For the text-containing cell, return its midpoint in [X, Y] coordinate format. 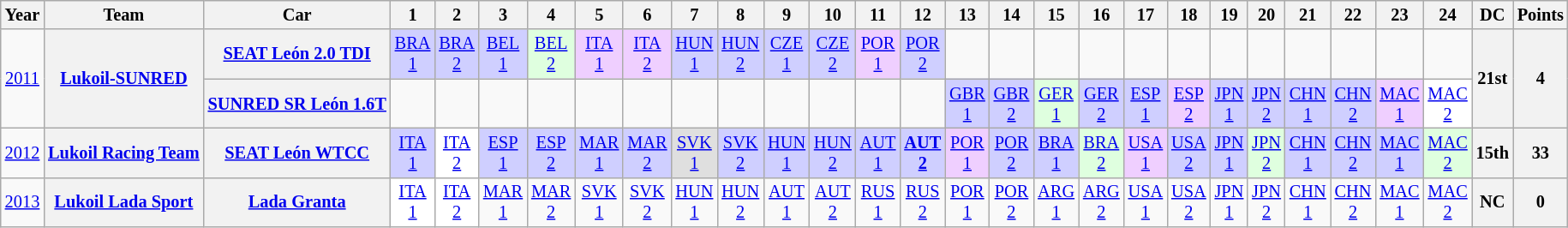
11 [878, 15]
21 [1308, 15]
23 [1399, 15]
GER2 [1102, 104]
1 [413, 15]
12 [922, 15]
GBR1 [967, 104]
15 [1056, 15]
Lada Granta [297, 202]
14 [1012, 15]
GBR2 [1012, 104]
RUS1 [878, 202]
CZE2 [833, 54]
24 [1447, 15]
8 [740, 15]
Lukoil Lada Sport [123, 202]
2 [457, 15]
15th [1493, 153]
SUNRED SR León 1.6T [297, 104]
Points [1541, 15]
17 [1146, 15]
BEL1 [503, 54]
2011 [22, 79]
NC [1493, 202]
RUS2 [922, 202]
18 [1188, 15]
Lukoil-SUNRED [123, 79]
ARG1 [1056, 202]
Team [123, 15]
10 [833, 15]
Year [22, 15]
19 [1230, 15]
SEAT León 2.0 TDI [297, 54]
ARG2 [1102, 202]
6 [647, 15]
22 [1354, 15]
GER1 [1056, 104]
13 [967, 15]
Car [297, 15]
Lukoil Racing Team [123, 153]
21st [1493, 79]
CZE1 [787, 54]
DC [1493, 15]
5 [599, 15]
2012 [22, 153]
20 [1266, 15]
9 [787, 15]
0 [1541, 202]
2013 [22, 202]
33 [1541, 153]
BEL2 [551, 54]
7 [694, 15]
3 [503, 15]
16 [1102, 15]
SEAT León WTCC [297, 153]
